Find where the given text appears and provide that cell's center as [x, y] coordinate. 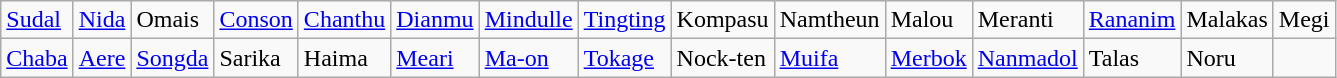
Malakas [1227, 20]
Talas [1132, 58]
Rananim [1132, 20]
Muifa [830, 58]
Nock-ten [722, 58]
Megi [1304, 20]
Merbok [928, 58]
Chanthu [344, 20]
Songda [172, 58]
Conson [256, 20]
Dianmu [435, 20]
Nida [102, 20]
Namtheun [830, 20]
Tingting [624, 20]
Mindulle [528, 20]
Meari [435, 58]
Chaba [37, 58]
Sarika [256, 58]
Haima [344, 58]
Tokage [624, 58]
Omais [172, 20]
Kompasu [722, 20]
Meranti [1028, 20]
Aere [102, 58]
Sudal [37, 20]
Noru [1227, 58]
Malou [928, 20]
Ma-on [528, 58]
Nanmadol [1028, 58]
